Detect which cell encompasses the target text, then output its (X, Y) center coordinate. 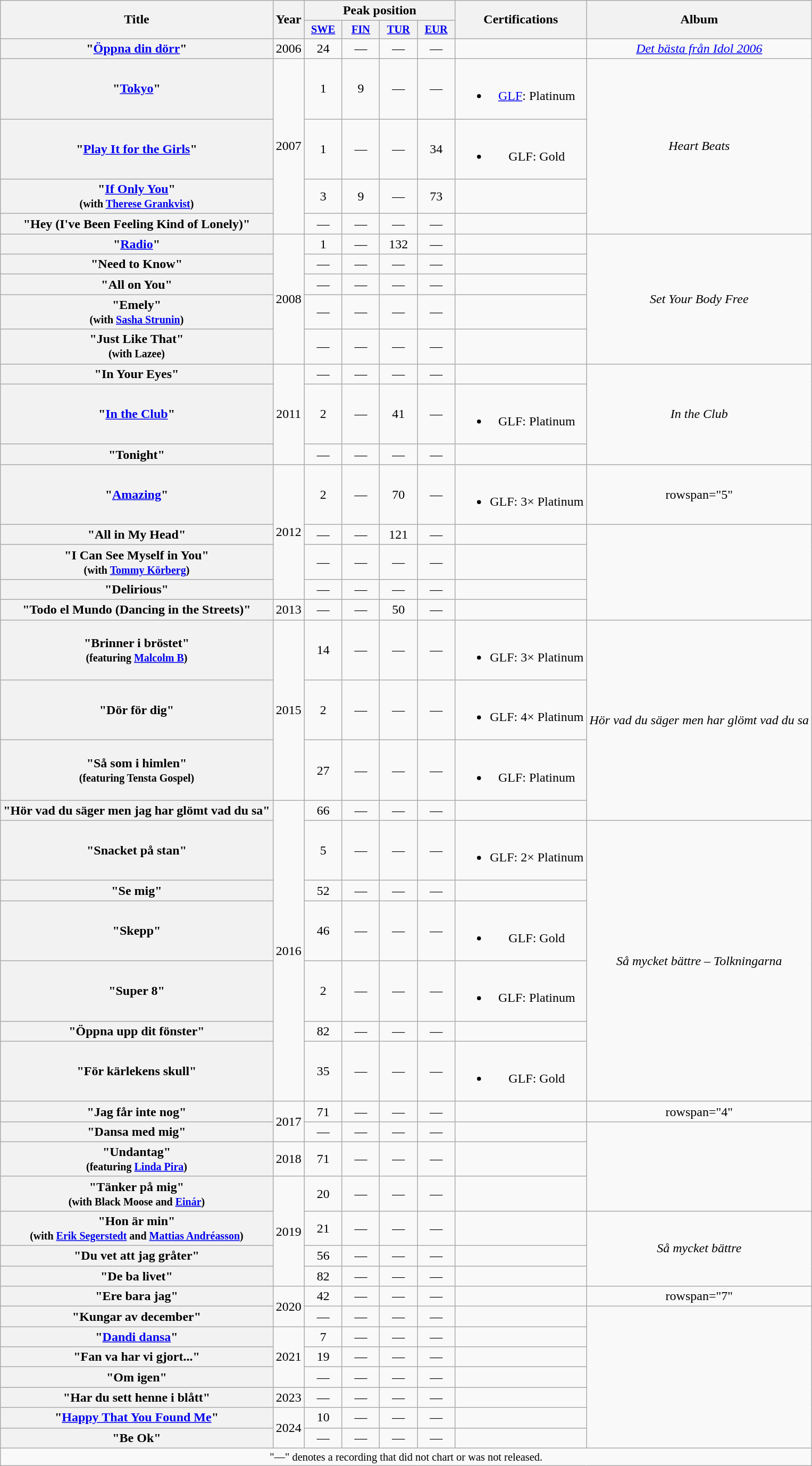
20 (323, 1193)
"Happy That You Found Me" (137, 1418)
121 (399, 534)
2024 (288, 1428)
"All on You" (137, 284)
2019 (288, 1231)
"Skepp" (137, 931)
2013 (288, 610)
"Har du sett henne i blått" (137, 1397)
"Hör vad du säger men jag har glömt vad du sa" (137, 810)
TUR (399, 30)
2018 (288, 1159)
2016 (288, 951)
34 (436, 149)
2006 (288, 48)
"Dör för dig" (137, 710)
"Super 8" (137, 991)
132 (399, 244)
"Dandi dansa" (137, 1337)
GLF: 4× Platinum (521, 710)
5 (323, 851)
Så mycket bättre – Tolkningarna (699, 961)
2017 (288, 1121)
50 (399, 610)
2011 (288, 414)
Album (699, 20)
"Delirious" (137, 589)
"Tonight" (137, 454)
14 (323, 650)
Set Your Body Free (699, 299)
"In Your Eyes" (137, 374)
35 (323, 1071)
24 (323, 48)
"Need to Know" (137, 264)
"If Only You"(with Therese Grankvist) (137, 197)
rowspan="5" (699, 495)
"Hey (I've Been Feeling Kind of Lonely)" (137, 224)
"All in My Head" (137, 534)
"Snacket på stan" (137, 851)
Så mycket bättre (699, 1249)
Year (288, 20)
"Kungar av december" (137, 1317)
Heart Beats (699, 147)
"Undantag"(featuring Linda Pira) (137, 1159)
In the Club (699, 414)
"De ba livet" (137, 1276)
"Tänker på mig"(with Black Moose and Einár) (137, 1193)
"Radio" (137, 244)
"Fan va har vi gjort..." (137, 1357)
56 (323, 1256)
2021 (288, 1357)
EUR (436, 30)
Certifications (521, 20)
"Jag får inte nog" (137, 1111)
"Play It for the Girls" (137, 149)
21 (323, 1228)
"Ere bara jag" (137, 1296)
"För kärlekens skull" (137, 1071)
Hör vad du säger men har glömt vad du sa (699, 720)
"Hon är min"(with Erik Segerstedt and Mattias Andréasson) (137, 1228)
"Så som i himlen"(featuring Tensta Gospel) (137, 770)
7 (323, 1337)
"Emely"(with Sasha Strunin) (137, 312)
73 (436, 197)
66 (323, 810)
46 (323, 931)
"Brinner i bröstet"(featuring Malcolm B) (137, 650)
"Se mig" (137, 891)
"—" denotes a recording that did not chart or was not released. (406, 1457)
rowspan="4" (699, 1111)
SWE (323, 30)
"In the Club" (137, 414)
Det bästa från Idol 2006 (699, 48)
"Du vet att jag gråter" (137, 1256)
27 (323, 770)
"I Can See Myself in You"(with Tommy Körberg) (137, 562)
"Be Ok" (137, 1438)
FIN (361, 30)
3 (323, 197)
"Om igen" (137, 1377)
10 (323, 1418)
42 (323, 1296)
2023 (288, 1397)
2020 (288, 1306)
52 (323, 891)
41 (399, 414)
"Tokyo" (137, 89)
70 (399, 495)
2007 (288, 147)
"Todo el Mundo (Dancing in the Streets)" (137, 610)
Peak position (380, 11)
2015 (288, 710)
"Just Like That"(with Lazee) (137, 347)
GLF: 2× Platinum (521, 851)
rowspan="7" (699, 1296)
19 (323, 1357)
Title (137, 20)
2008 (288, 299)
"Öppna din dörr" (137, 48)
2012 (288, 532)
"Amazing" (137, 495)
"Dansa med mig" (137, 1132)
"Öppna upp dit fönster" (137, 1031)
